Output the (x, y) coordinate of the center of the cell containing the given text.  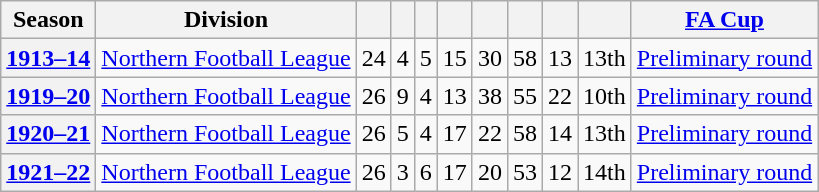
14 (560, 134)
53 (524, 172)
20 (490, 172)
Division (226, 20)
10th (605, 96)
1913–14 (48, 58)
3 (402, 172)
1921–22 (48, 172)
14th (605, 172)
9 (402, 96)
1919–20 (48, 96)
6 (426, 172)
1920–21 (48, 134)
30 (490, 58)
15 (454, 58)
38 (490, 96)
12 (560, 172)
55 (524, 96)
24 (374, 58)
FA Cup (724, 20)
Season (48, 20)
